Pinpoint the cell where the given text exists, returning its (x, y) midpoint coordinate. 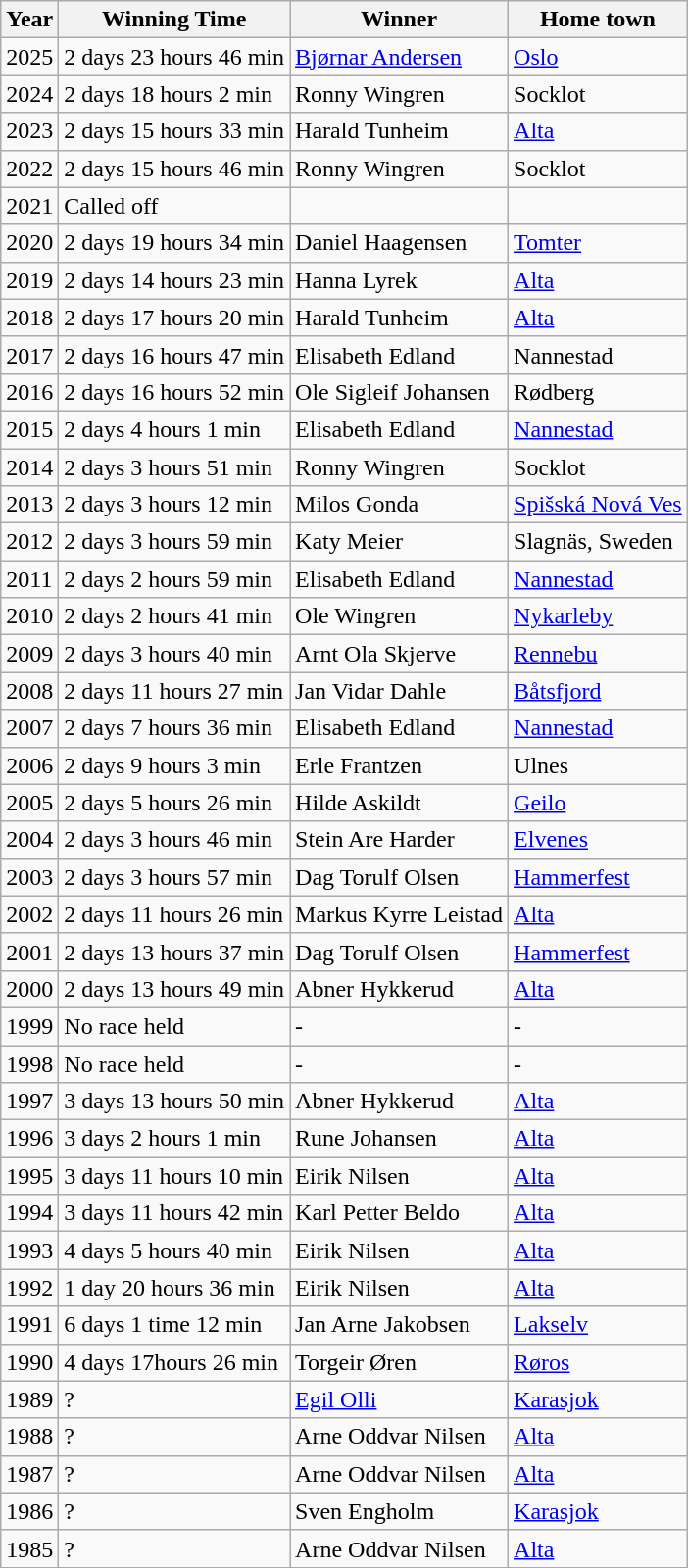
2013 (29, 505)
1 day 20 hours 36 min (174, 1288)
Erle Frantzen (400, 765)
Katy Meier (400, 542)
2 days 16 hours 52 min (174, 392)
Nykarleby (598, 616)
2025 (29, 57)
1997 (29, 1102)
2 days 23 hours 46 min (174, 57)
1999 (29, 1026)
2014 (29, 467)
2017 (29, 355)
Winner (400, 20)
3 days 2 hours 1 min (174, 1139)
2018 (29, 318)
1995 (29, 1176)
Røros (598, 1362)
Lakselv (598, 1325)
2003 (29, 877)
Markus Kyrre Leistad (400, 914)
Rennebu (598, 654)
2 days 11 hours 26 min (174, 914)
1988 (29, 1437)
Year (29, 20)
1990 (29, 1362)
2001 (29, 952)
1998 (29, 1063)
3 days 11 hours 10 min (174, 1176)
2010 (29, 616)
2 days 3 hours 59 min (174, 542)
2 days 13 hours 49 min (174, 989)
Tomter (598, 243)
2008 (29, 691)
Rune Johansen (400, 1139)
2005 (29, 803)
Geilo (598, 803)
3 days 13 hours 50 min (174, 1102)
1985 (29, 1548)
2 days 9 hours 3 min (174, 765)
2011 (29, 579)
2 days 3 hours 51 min (174, 467)
Rødberg (598, 392)
2 days 15 hours 46 min (174, 169)
Torgeir Øren (400, 1362)
2 days 4 hours 1 min (174, 429)
Slagnäs, Sweden (598, 542)
Hilde Askildt (400, 803)
Milos Gonda (400, 505)
2000 (29, 989)
2 days 5 hours 26 min (174, 803)
2 days 16 hours 47 min (174, 355)
Bjørnar Andersen (400, 57)
1987 (29, 1474)
Spišská Nová Ves (598, 505)
1992 (29, 1288)
Ole Wingren (400, 616)
1986 (29, 1511)
2 days 2 hours 41 min (174, 616)
2004 (29, 840)
6 days 1 time 12 min (174, 1325)
Stein Are Harder (400, 840)
2006 (29, 765)
2022 (29, 169)
2009 (29, 654)
2 days 3 hours 46 min (174, 840)
2 days 17 hours 20 min (174, 318)
Ulnes (598, 765)
2024 (29, 94)
4 days 17hours 26 min (174, 1362)
2007 (29, 728)
Sven Engholm (400, 1511)
Karl Petter Beldo (400, 1213)
2012 (29, 542)
Båtsfjord (598, 691)
2023 (29, 131)
3 days 11 hours 42 min (174, 1213)
2 days 3 hours 12 min (174, 505)
2 days 7 hours 36 min (174, 728)
2020 (29, 243)
Home town (598, 20)
2 days 14 hours 23 min (174, 280)
4 days 5 hours 40 min (174, 1250)
2 days 3 hours 40 min (174, 654)
2 days 15 hours 33 min (174, 131)
2015 (29, 429)
Oslo (598, 57)
Winning Time (174, 20)
2016 (29, 392)
Jan Arne Jakobsen (400, 1325)
2 days 11 hours 27 min (174, 691)
1996 (29, 1139)
Hanna Lyrek (400, 280)
1994 (29, 1213)
Called off (174, 206)
1989 (29, 1399)
1993 (29, 1250)
Daniel Haagensen (400, 243)
Arnt Ola Skjerve (400, 654)
1991 (29, 1325)
2002 (29, 914)
2 days 19 hours 34 min (174, 243)
2 days 3 hours 57 min (174, 877)
2 days 13 hours 37 min (174, 952)
2 days 18 hours 2 min (174, 94)
2019 (29, 280)
2021 (29, 206)
Elvenes (598, 840)
Ole Sigleif Johansen (400, 392)
Jan Vidar Dahle (400, 691)
Egil Olli (400, 1399)
2 days 2 hours 59 min (174, 579)
